Identify which cell holds the provided text, then report its [x, y] central coordinate. 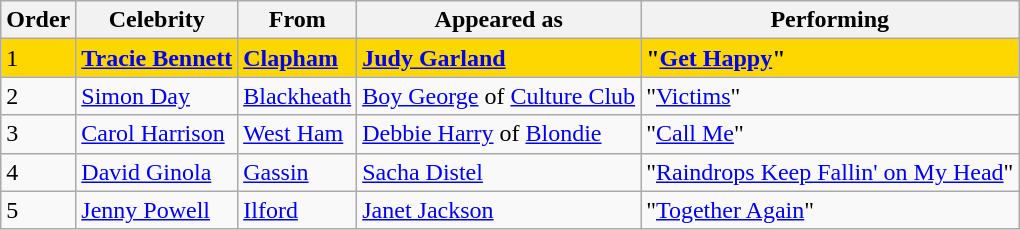
West Ham [298, 134]
Carol Harrison [157, 134]
"Call Me" [830, 134]
Jenny Powell [157, 210]
Appeared as [499, 20]
5 [38, 210]
From [298, 20]
Order [38, 20]
2 [38, 96]
1 [38, 58]
Blackheath [298, 96]
Janet Jackson [499, 210]
David Ginola [157, 172]
Simon Day [157, 96]
Gassin [298, 172]
"Get Happy" [830, 58]
Ilford [298, 210]
Judy Garland [499, 58]
3 [38, 134]
Celebrity [157, 20]
Clapham [298, 58]
"Raindrops Keep Fallin' on My Head" [830, 172]
Tracie Bennett [157, 58]
"Victims" [830, 96]
Boy George of Culture Club [499, 96]
Sacha Distel [499, 172]
Debbie Harry of Blondie [499, 134]
"Together Again" [830, 210]
Performing [830, 20]
4 [38, 172]
